Output the (x, y) coordinate of the center of the cell containing the given text.  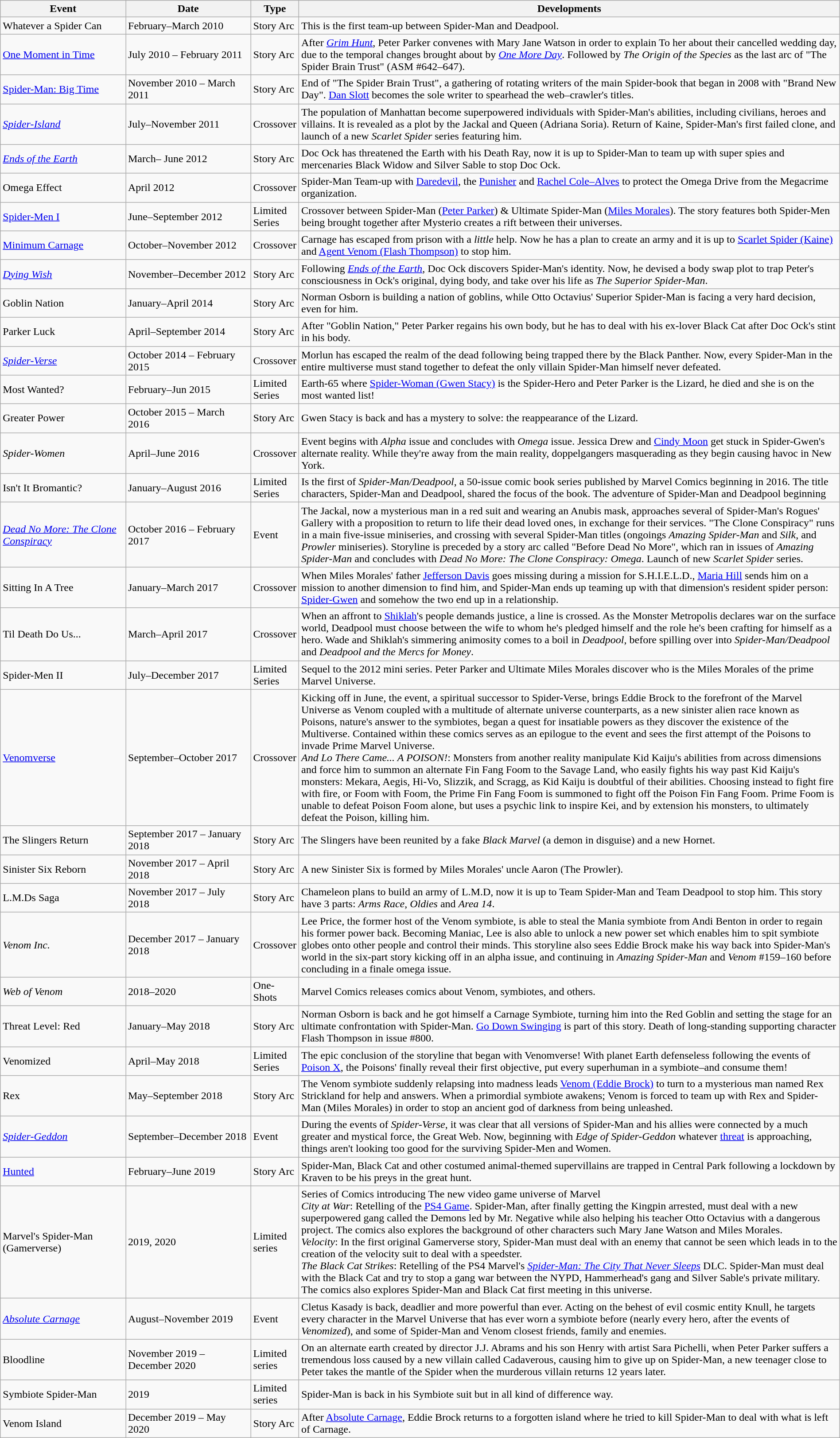
Sinister Six Reborn (63, 869)
February–Jun 2015 (189, 390)
February–March 2010 (189, 26)
Web of Venom (63, 991)
April 2012 (189, 188)
A new Sinister Six is formed by Miles Morales' uncle Aaron (The Prowler). (569, 869)
Spider-Island (63, 124)
Whatever a Spider Can (63, 26)
Marvel Comics releases comics about Venom, symbiotes, and others. (569, 991)
Date (189, 9)
November 2019 – December 2020 (189, 1360)
Minimum Carnage (63, 245)
The Slingers Return (63, 840)
November 2017 – April 2018 (189, 869)
June–September 2012 (189, 216)
One Moment in Time (63, 54)
Sitting In A Tree (63, 587)
Spider-Man is back in his Symbiote suit but in all kind of difference way. (569, 1395)
Hunted (63, 1171)
November 2010 – March 2011 (189, 89)
Marvel's Spider-Man (Gamerverse) (63, 1242)
Earth-65 where Spider-Woman (Gwen Stacy) is the Spider-Hero and Peter Parker is the Lizard, he died and she is on the most wanted list! (569, 390)
Venomized (63, 1061)
One-Shots (275, 991)
Venomverse (63, 758)
Til Death Do Us... (63, 634)
September 2017 – January 2018 (189, 840)
Venom Island (63, 1423)
April–June 2016 (189, 453)
Type (275, 9)
January–March 2017 (189, 587)
April–May 2018 (189, 1061)
January–April 2014 (189, 303)
Omega Effect (63, 188)
September–December 2018 (189, 1137)
December 2017 – January 2018 (189, 944)
Sequel to the 2012 mini series. Peter Parker and Ultimate Miles Morales discover who is the Miles Morales of the prime Marvel Universe. (569, 675)
March– June 2012 (189, 159)
After "Goblin Nation," Peter Parker regains his own body, but he has to deal with his ex-lover Black Cat after Doc Ock's stint in his body. (569, 331)
Developments (569, 9)
Dead No More: The Clone Conspiracy (63, 535)
May–September 2018 (189, 1096)
Spider-Man Team-up with Daredevil, the Punisher and Rachel Cole–Alves to protect the Omega Drive from the Megacrime organization. (569, 188)
October 2016 – February 2017 (189, 535)
March–April 2017 (189, 634)
This is the first team-up between Spider-Man and Deadpool. (569, 26)
Spider-Men II (63, 675)
December 2019 – May 2020 (189, 1423)
November–December 2012 (189, 274)
Spider-Verse (63, 361)
July 2010 – February 2011 (189, 54)
Spider-Geddon (63, 1137)
The Slingers have been reunited by a fake Black Marvel (a demon in disguise) and a new Hornet. (569, 840)
Spider-Women (63, 453)
Greater Power (63, 418)
2019, 2020 (189, 1242)
October 2015 – March 2016 (189, 418)
November 2017 – July 2018 (189, 898)
Threat Level: Red (63, 1026)
Parker Luck (63, 331)
Absolute Carnage (63, 1319)
L.M.Ds Saga (63, 898)
Spider-Men I (63, 216)
Bloodline (63, 1360)
Isn't It Bromantic? (63, 488)
April–September 2014 (189, 331)
Most Wanted? (63, 390)
Dying Wish (63, 274)
Ends of the Earth (63, 159)
2018–2020 (189, 991)
Gwen Stacy is back and has a mystery to solve: the reappearance of the Lizard. (569, 418)
February–June 2019 (189, 1171)
Norman Osborn is building a nation of goblins, while Otto Octavius' Superior Spider-Man is facing a very hard decision, even for him. (569, 303)
September–October 2017 (189, 758)
October–November 2012 (189, 245)
Rex (63, 1096)
Venom Inc. (63, 944)
Spider-Man: Big Time (63, 89)
January–August 2016 (189, 488)
After Absolute Carnage, Eddie Brock returns to a forgotten island where he tried to kill Spider-Man to deal with what is left of Carnage. (569, 1423)
August–November 2019 (189, 1319)
July–November 2011 (189, 124)
January–May 2018 (189, 1026)
July–December 2017 (189, 675)
Goblin Nation (63, 303)
2019 (189, 1395)
Symbiote Spider-Man (63, 1395)
October 2014 – February 2015 (189, 361)
